Detect which cell encompasses the target text, then output its [x, y] center coordinate. 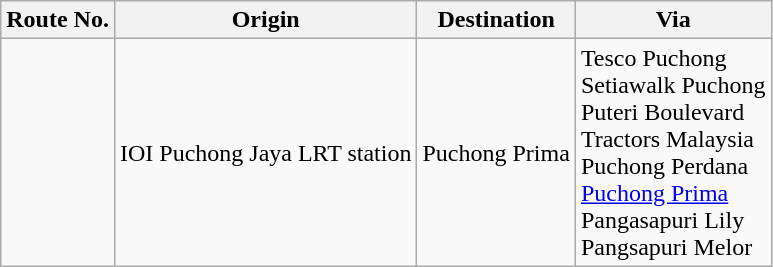
Puchong Prima [496, 152]
Tesco Puchong Setiawalk Puchong Puteri Boulevard Tractors Malaysia Puchong Perdana Puchong Prima Pangasapuri LilyPangsapuri Melor [673, 152]
Destination [496, 20]
Via [673, 20]
Route No. [58, 20]
IOI Puchong Jaya LRT station [265, 152]
Origin [265, 20]
